Return the (X, Y) coordinate for the center point of the cell that contains the specified text.  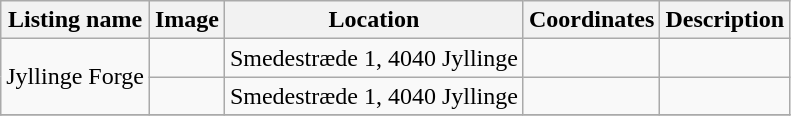
Coordinates (591, 20)
Image (186, 20)
Description (725, 20)
Location (374, 20)
Jyllinge Forge (76, 77)
Listing name (76, 20)
